Extract the (X, Y) coordinate from the center of the cell holding the provided text.  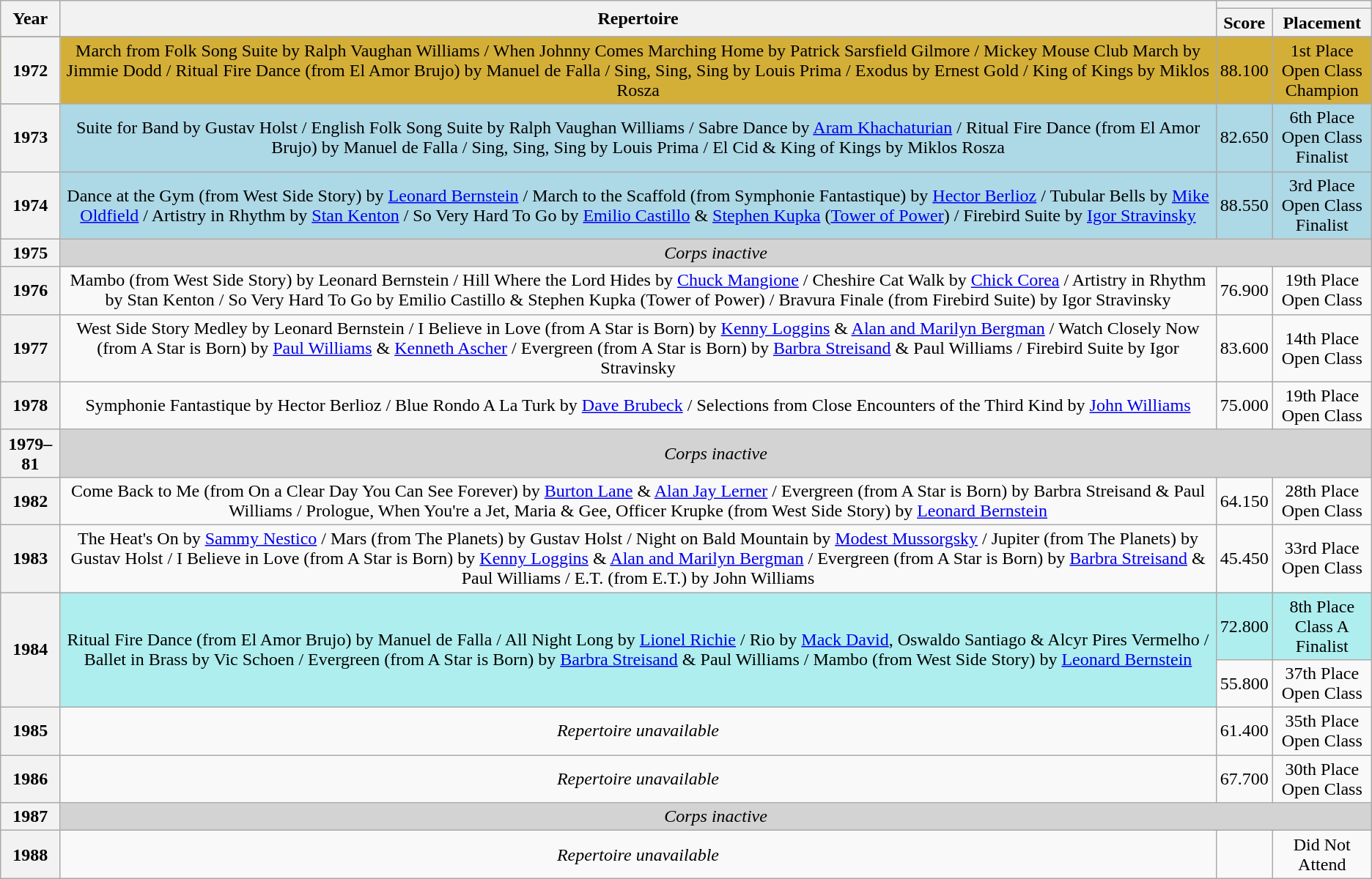
61.400 (1244, 731)
55.800 (1244, 684)
1988 (31, 854)
Did Not Attend (1322, 854)
88.100 (1244, 70)
Year (31, 19)
45.450 (1244, 558)
3rd PlaceOpen ClassFinalist (1322, 205)
8th PlaceClass AFinalist (1322, 626)
Repertoire (638, 19)
88.550 (1244, 205)
1976 (31, 290)
75.000 (1244, 406)
33rd PlaceOpen Class (1322, 558)
1983 (31, 558)
1978 (31, 406)
1987 (31, 817)
83.600 (1244, 348)
37th PlaceOpen Class (1322, 684)
67.700 (1244, 779)
28th PlaceOpen Class (1322, 501)
35th PlaceOpen Class (1322, 731)
1977 (31, 348)
1979–81 (31, 453)
1986 (31, 779)
Placement (1322, 23)
14th PlaceOpen Class (1322, 348)
Symphonie Fantastique by Hector Berlioz / Blue Rondo A La Turk by Dave Brubeck / Selections from Close Encounters of the Third Kind by John Williams (638, 406)
30th PlaceOpen Class (1322, 779)
6th PlaceOpen ClassFinalist (1322, 138)
1982 (31, 501)
Score (1244, 23)
1984 (31, 649)
76.900 (1244, 290)
1972 (31, 70)
64.150 (1244, 501)
1985 (31, 731)
1973 (31, 138)
82.650 (1244, 138)
1974 (31, 205)
1st PlaceOpen ClassChampion (1322, 70)
72.800 (1244, 626)
1975 (31, 253)
